Locate the cell with the specified text and output its [x, y] center coordinate. 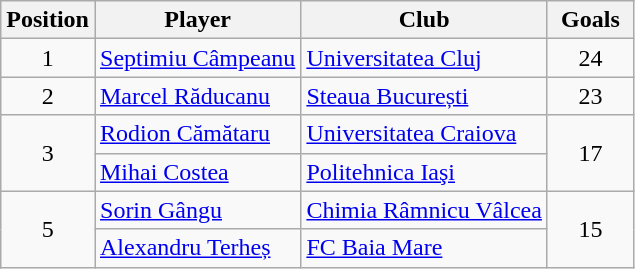
24 [590, 58]
Alexandru Terheș [197, 248]
Universitatea Craiova [424, 134]
FC Baia Mare [424, 248]
Rodion Cămătaru [197, 134]
Mihai Costea [197, 172]
5 [48, 229]
Septimiu Câmpeanu [197, 58]
1 [48, 58]
3 [48, 153]
Position [48, 20]
Goals [590, 20]
Sorin Gângu [197, 210]
23 [590, 96]
Steaua București [424, 96]
Politehnica Iaşi [424, 172]
Chimia Râmnicu Vâlcea [424, 210]
17 [590, 153]
Marcel Răducanu [197, 96]
2 [48, 96]
Universitatea Cluj [424, 58]
Player [197, 20]
Club [424, 20]
15 [590, 229]
